Extract the (X, Y) coordinate from the center of the cell holding the provided text.  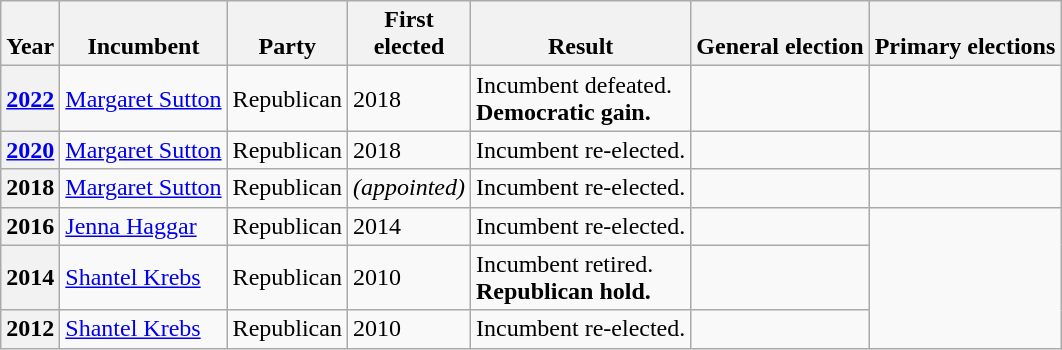
General election (780, 34)
Incumbent retired.Republican hold. (581, 278)
Incumbent defeated. Democratic gain. (581, 98)
Jenna Haggar (144, 226)
Firstelected (408, 34)
Year (30, 34)
2012 (30, 329)
(appointed) (408, 188)
Incumbent (144, 34)
2022 (30, 98)
2020 (30, 150)
Party (287, 34)
Primary elections (965, 34)
2016 (30, 226)
Result (581, 34)
